Return (X, Y) of the center of cell containing provided text 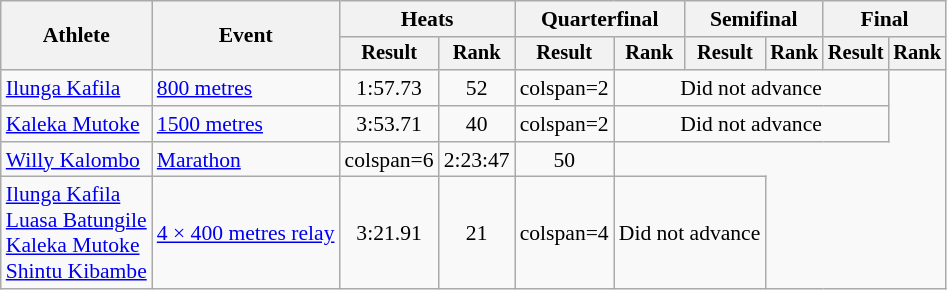
50 (564, 160)
3:53.71 (390, 124)
1:57.73 (390, 88)
52 (477, 88)
Event (246, 36)
Marathon (246, 160)
Final (884, 19)
Heats (428, 19)
Ilunga Kafila (76, 88)
colspan=6 (390, 160)
2:23:47 (477, 160)
Athlete (76, 36)
3:21.91 (390, 233)
Quarterfinal (600, 19)
Kaleka Mutoke (76, 124)
Semifinal (754, 19)
Ilunga KafilaLuasa BatungileKaleka MutokeShintu Kibambe (76, 233)
colspan=4 (564, 233)
1500 metres (246, 124)
Willy Kalombo (76, 160)
21 (477, 233)
800 metres (246, 88)
40 (477, 124)
4 × 400 metres relay (246, 233)
